Search for the cell housing the specified text and yield its (x, y) center coordinate. 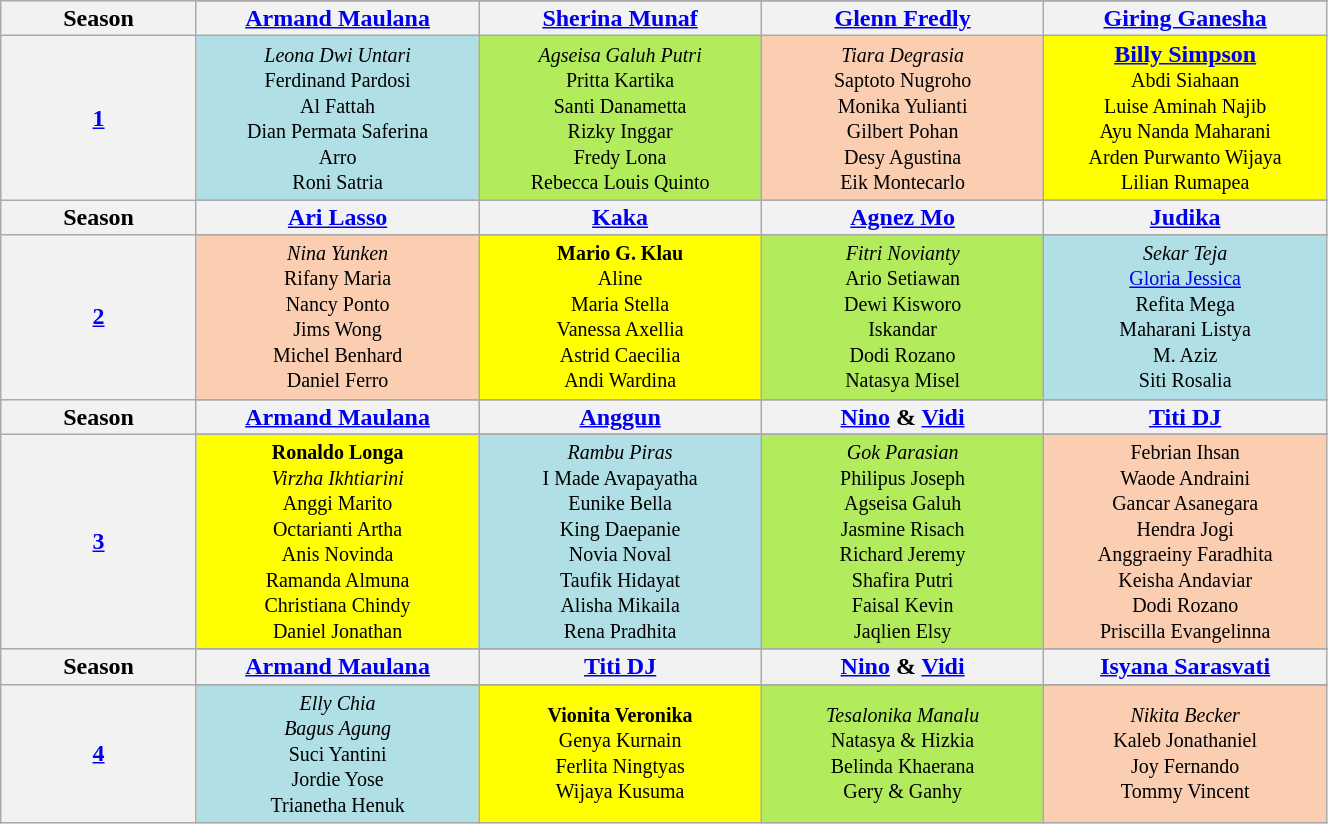
Nikita BeckerKaleb JonathanielJoy FernandoTommy Vincent (1186, 754)
Judika (1186, 218)
2 (99, 317)
Fitri NoviantyArio SetiawanDewi KisworoIskandarDodi RozanoNatasya Misel (902, 317)
Vionita VeronikaGenya KurnainFerlita NingtyasWijaya Kusuma (620, 754)
Glenn Fredly (902, 18)
Anggun (620, 416)
Tesalonika ManaluNatasya & HizkiaBelinda KhaeranaGery & Ganhy (902, 754)
Billy SimpsonAbdi SiahaanLuise Aminah NajibAyu Nanda MaharaniArden Purwanto WijayaLilian Rumapea (1186, 118)
Ronaldo LongaVirzha IkhtiariniAnggi MaritoOctarianti ArthaAnis NovindaRamanda AlmunaChristiana ChindyDaniel Jonathan (338, 542)
Agseisa Galuh PutriPritta KartikaSanti DanamettaRizky InggarFredy LonaRebecca Louis Quinto (620, 118)
Ari Lasso (338, 218)
Elly ChiaBagus AgungSuci YantiniJordie YoseTrianetha Henuk (338, 754)
Mario G. KlauAlineMaria StellaVanessa AxelliaAstrid CaeciliaAndi Wardina (620, 317)
Giring Ganesha (1186, 18)
1 (99, 118)
Leona Dwi UntariFerdinand PardosiAl FattahDian Permata SaferinaArroRoni Satria (338, 118)
Rambu PirasI Made AvapayathaEunike BellaKing DaepanieNovia NovalTaufik HidayatAlisha MikailaRena Pradhita (620, 542)
Agnez Mo (902, 218)
Nina YunkenRifany MariaNancy PontoJims WongMichel BenhardDaniel Ferro (338, 317)
4 (99, 754)
Kaka (620, 218)
Febrian IhsanWaode AndrainiGancar AsanegaraHendra JogiAnggraeiny FaradhitaKeisha AndaviarDodi RozanoPriscilla Evangelinna (1186, 542)
Sekar TejaGloria JessicaRefita MegaMaharani ListyaM. AzizSiti Rosalia (1186, 317)
Isyana Sarasvati (1186, 666)
Sherina Munaf (620, 18)
Tiara DegrasiaSaptoto NugrohoMonika YuliantiGilbert PohanDesy AgustinaEik Montecarlo (902, 118)
3 (99, 542)
Gok ParasianPhilipus JosephAgseisa GaluhJasmine RisachRichard JeremyShafira PutriFaisal KevinJaqlien Elsy (902, 542)
